Scan for the cell matching the given text and deliver its (x, y) coordinate at center. 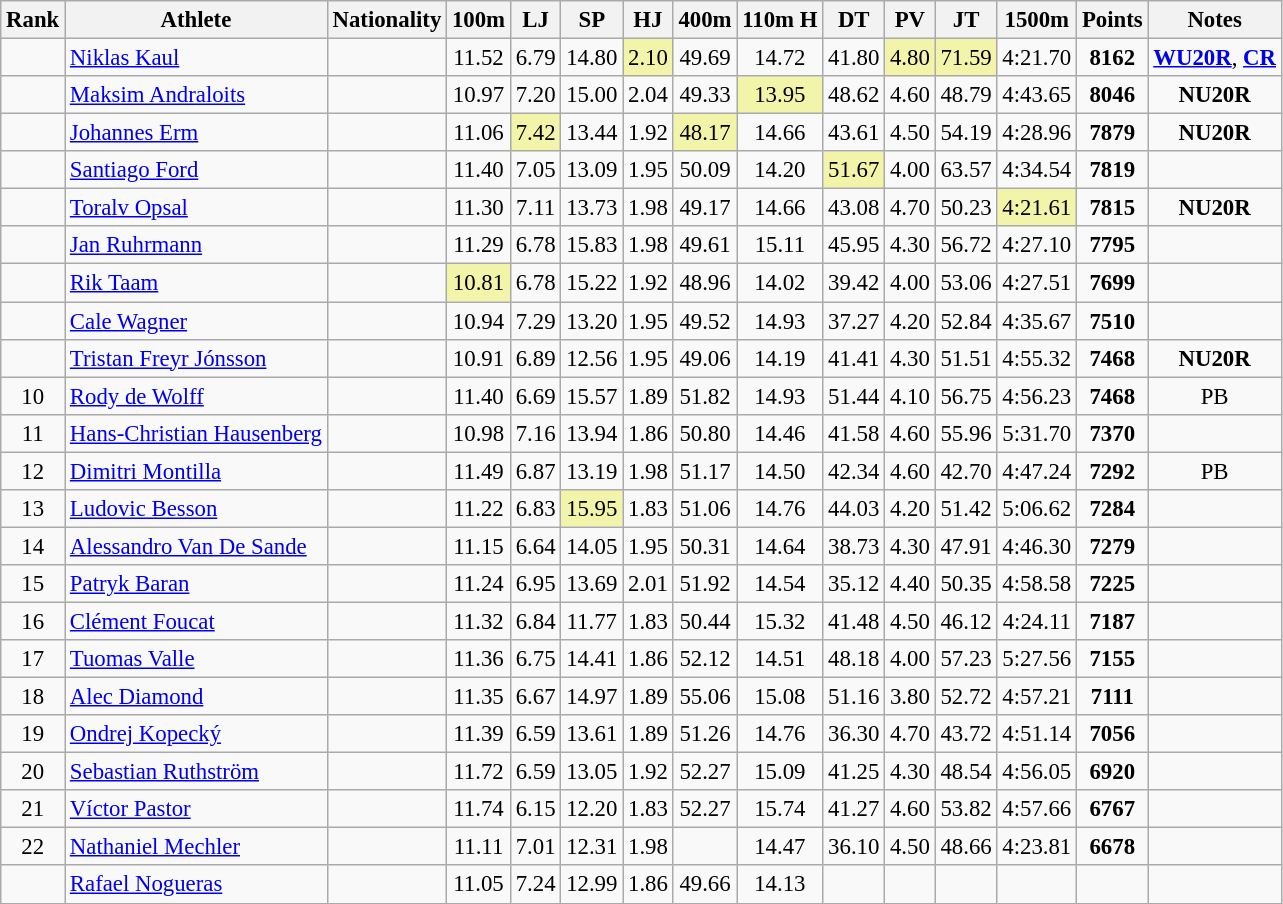
4:35.67 (1037, 321)
43.72 (966, 734)
13.69 (592, 584)
13.19 (592, 471)
6.64 (535, 546)
13.95 (780, 95)
50.80 (705, 433)
4:56.23 (1037, 396)
100m (479, 20)
11 (33, 433)
51.92 (705, 584)
Sebastian Ruthström (196, 772)
11.29 (479, 245)
Notes (1214, 20)
51.82 (705, 396)
7.01 (535, 847)
4:34.54 (1037, 170)
10.97 (479, 95)
11.77 (592, 621)
5:31.70 (1037, 433)
49.66 (705, 885)
7155 (1112, 659)
7699 (1112, 283)
Rik Taam (196, 283)
51.44 (854, 396)
13.94 (592, 433)
14 (33, 546)
55.06 (705, 697)
6767 (1112, 809)
15.74 (780, 809)
7370 (1112, 433)
7187 (1112, 621)
10 (33, 396)
44.03 (854, 509)
6.87 (535, 471)
49.17 (705, 208)
JT (966, 20)
37.27 (854, 321)
7.42 (535, 133)
Nationality (386, 20)
4:27.10 (1037, 245)
Clément Foucat (196, 621)
51.16 (854, 697)
Patryk Baran (196, 584)
41.25 (854, 772)
48.54 (966, 772)
52.84 (966, 321)
15.00 (592, 95)
48.17 (705, 133)
6.95 (535, 584)
17 (33, 659)
4:21.70 (1037, 58)
15.08 (780, 697)
50.44 (705, 621)
11.15 (479, 546)
7.05 (535, 170)
11.32 (479, 621)
7225 (1112, 584)
7.16 (535, 433)
50.31 (705, 546)
57.23 (966, 659)
4:57.66 (1037, 809)
3.80 (910, 697)
2.04 (648, 95)
10.91 (479, 358)
HJ (648, 20)
18 (33, 697)
13.61 (592, 734)
13.44 (592, 133)
41.27 (854, 809)
15.83 (592, 245)
Niklas Kaul (196, 58)
6.75 (535, 659)
48.18 (854, 659)
PV (910, 20)
52.72 (966, 697)
4.10 (910, 396)
12.31 (592, 847)
15.95 (592, 509)
4:51.14 (1037, 734)
51.17 (705, 471)
SP (592, 20)
11.39 (479, 734)
7.20 (535, 95)
Jan Ruhrmann (196, 245)
14.54 (780, 584)
6.83 (535, 509)
13.73 (592, 208)
6.84 (535, 621)
14.20 (780, 170)
20 (33, 772)
14.97 (592, 697)
49.61 (705, 245)
7795 (1112, 245)
6678 (1112, 847)
12 (33, 471)
WU20R, CR (1214, 58)
11.36 (479, 659)
11.74 (479, 809)
Toralv Opsal (196, 208)
Maksim Andraloits (196, 95)
15.22 (592, 283)
4:57.21 (1037, 697)
41.80 (854, 58)
11.52 (479, 58)
49.52 (705, 321)
7510 (1112, 321)
7292 (1112, 471)
53.82 (966, 809)
50.23 (966, 208)
Rody de Wolff (196, 396)
14.46 (780, 433)
13.05 (592, 772)
14.41 (592, 659)
51.26 (705, 734)
LJ (535, 20)
42.70 (966, 471)
22 (33, 847)
35.12 (854, 584)
11.24 (479, 584)
4:55.32 (1037, 358)
41.41 (854, 358)
Rank (33, 20)
48.79 (966, 95)
48.96 (705, 283)
51.67 (854, 170)
48.66 (966, 847)
4:28.96 (1037, 133)
4:27.51 (1037, 283)
52.12 (705, 659)
46.12 (966, 621)
49.06 (705, 358)
42.34 (854, 471)
110m H (780, 20)
41.58 (854, 433)
Víctor Pastor (196, 809)
10.81 (479, 283)
49.69 (705, 58)
7879 (1112, 133)
11.22 (479, 509)
14.05 (592, 546)
49.33 (705, 95)
2.01 (648, 584)
38.73 (854, 546)
14.13 (780, 885)
51.06 (705, 509)
48.62 (854, 95)
4:58.58 (1037, 584)
Athlete (196, 20)
14.80 (592, 58)
15 (33, 584)
71.59 (966, 58)
7056 (1112, 734)
7111 (1112, 697)
21 (33, 809)
5:27.56 (1037, 659)
55.96 (966, 433)
1500m (1037, 20)
4:24.11 (1037, 621)
Johannes Erm (196, 133)
15.32 (780, 621)
6.67 (535, 697)
7815 (1112, 208)
12.56 (592, 358)
14.50 (780, 471)
50.35 (966, 584)
43.08 (854, 208)
Alec Diamond (196, 697)
11.35 (479, 697)
14.47 (780, 847)
Rafael Nogueras (196, 885)
4:21.61 (1037, 208)
DT (854, 20)
7.24 (535, 885)
50.09 (705, 170)
15.11 (780, 245)
7284 (1112, 509)
6920 (1112, 772)
4.40 (910, 584)
36.10 (854, 847)
6.69 (535, 396)
4:43.65 (1037, 95)
53.06 (966, 283)
11.11 (479, 847)
11.06 (479, 133)
11.49 (479, 471)
14.51 (780, 659)
7.29 (535, 321)
14.72 (780, 58)
7.11 (535, 208)
12.20 (592, 809)
56.75 (966, 396)
4:23.81 (1037, 847)
6.89 (535, 358)
4:56.05 (1037, 772)
43.61 (854, 133)
4:46.30 (1037, 546)
36.30 (854, 734)
Nathaniel Mechler (196, 847)
39.42 (854, 283)
63.57 (966, 170)
13.20 (592, 321)
4.80 (910, 58)
41.48 (854, 621)
2.10 (648, 58)
4:47.24 (1037, 471)
8046 (1112, 95)
12.99 (592, 885)
7819 (1112, 170)
51.51 (966, 358)
Dimitri Montilla (196, 471)
6.15 (535, 809)
51.42 (966, 509)
Tristan Freyr Jónsson (196, 358)
Santiago Ford (196, 170)
14.02 (780, 283)
Ondrej Kopecký (196, 734)
13.09 (592, 170)
11.72 (479, 772)
15.57 (592, 396)
19 (33, 734)
8162 (1112, 58)
47.91 (966, 546)
6.79 (535, 58)
54.19 (966, 133)
400m (705, 20)
5:06.62 (1037, 509)
14.19 (780, 358)
Hans-Christian Hausenberg (196, 433)
10.98 (479, 433)
Points (1112, 20)
11.30 (479, 208)
Alessandro Van De Sande (196, 546)
16 (33, 621)
14.64 (780, 546)
10.94 (479, 321)
45.95 (854, 245)
Ludovic Besson (196, 509)
13 (33, 509)
7279 (1112, 546)
Cale Wagner (196, 321)
Tuomas Valle (196, 659)
11.05 (479, 885)
56.72 (966, 245)
15.09 (780, 772)
